Pinpoint the cell where the given text exists, returning its [x, y] midpoint coordinate. 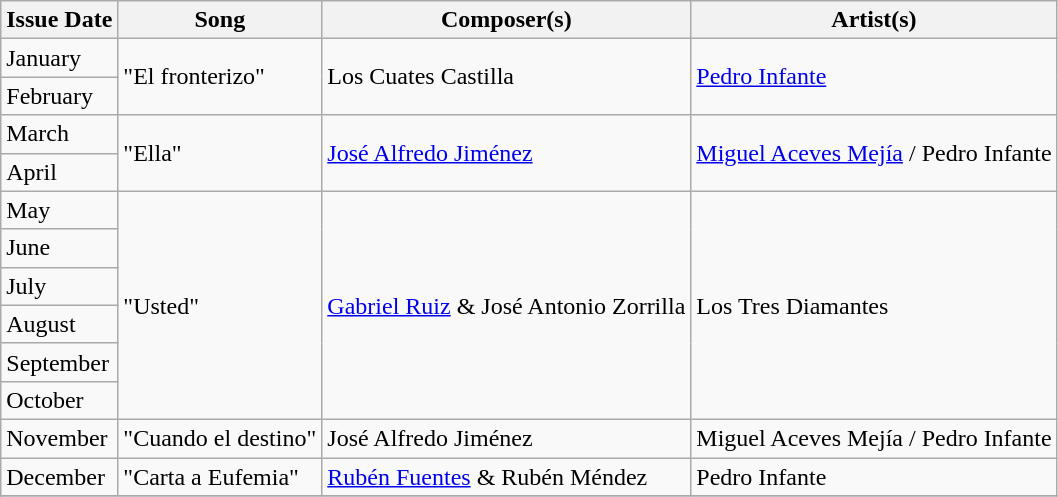
April [60, 172]
"El fronterizo" [220, 77]
August [60, 324]
Composer(s) [506, 20]
"Carta a Eufemia" [220, 477]
November [60, 438]
"Usted" [220, 305]
"Ella" [220, 153]
June [60, 248]
March [60, 134]
"Cuando el destino" [220, 438]
January [60, 58]
December [60, 477]
Artist(s) [874, 20]
February [60, 96]
May [60, 210]
Rubén Fuentes & Rubén Méndez [506, 477]
Gabriel Ruiz & José Antonio Zorrilla [506, 305]
Los Tres Diamantes [874, 305]
July [60, 286]
Issue Date [60, 20]
October [60, 400]
September [60, 362]
Song [220, 20]
Los Cuates Castilla [506, 77]
